Find where the given text appears and provide that cell's center as (x, y) coordinate. 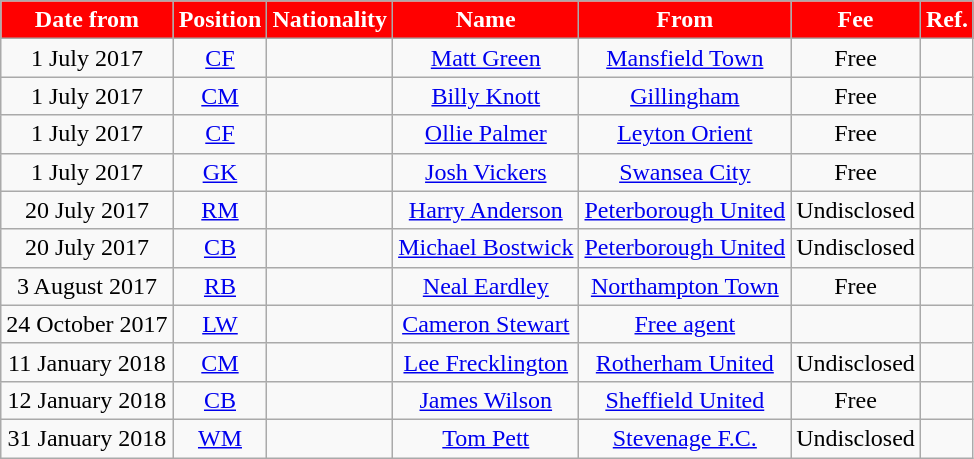
3 August 2017 (87, 286)
Nationality (330, 20)
Fee (856, 20)
Tom Pett (486, 438)
Swansea City (685, 172)
Michael Bostwick (486, 248)
Name (486, 20)
Cameron Stewart (486, 324)
Date from (87, 20)
Mansfield Town (685, 58)
12 January 2018 (87, 400)
From (685, 20)
Leyton Orient (685, 134)
Josh Vickers (486, 172)
Position (220, 20)
Harry Anderson (486, 210)
GK (220, 172)
Northampton Town (685, 286)
Ollie Palmer (486, 134)
Ref. (946, 20)
LW (220, 324)
WM (220, 438)
Sheffield United (685, 400)
Gillingham (685, 96)
Stevenage F.C. (685, 438)
Neal Eardley (486, 286)
James Wilson (486, 400)
Free agent (685, 324)
11 January 2018 (87, 362)
RM (220, 210)
24 October 2017 (87, 324)
Rotherham United (685, 362)
RB (220, 286)
Billy Knott (486, 96)
31 January 2018 (87, 438)
Matt Green (486, 58)
Lee Frecklington (486, 362)
